Scan for the cell matching the given text and deliver its [X, Y] coordinate at center. 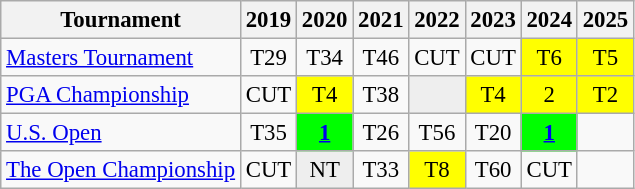
T60 [493, 170]
T8 [437, 170]
2020 [325, 20]
PGA Championship [121, 95]
2019 [268, 20]
T35 [268, 133]
T2 [605, 95]
T26 [381, 133]
2023 [493, 20]
The Open Championship [121, 170]
T5 [605, 58]
T20 [493, 133]
2 [549, 95]
Tournament [121, 20]
T33 [381, 170]
T56 [437, 133]
2021 [381, 20]
U.S. Open [121, 133]
T29 [268, 58]
T38 [381, 95]
2024 [549, 20]
Masters Tournament [121, 58]
T34 [325, 58]
2025 [605, 20]
T6 [549, 58]
NT [325, 170]
T46 [381, 58]
2022 [437, 20]
